From the cell containing the given text, extract its center point as (X, Y) coordinate. 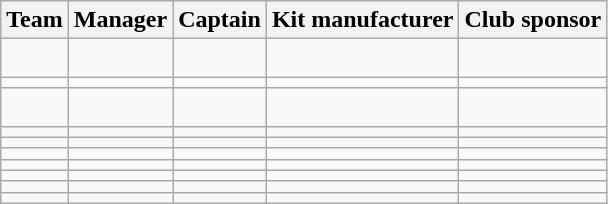
Manager (120, 20)
Captain (220, 20)
Team (35, 20)
Kit manufacturer (362, 20)
Club sponsor (533, 20)
